Extract the (x, y) coordinate from the center of the cell holding the provided text.  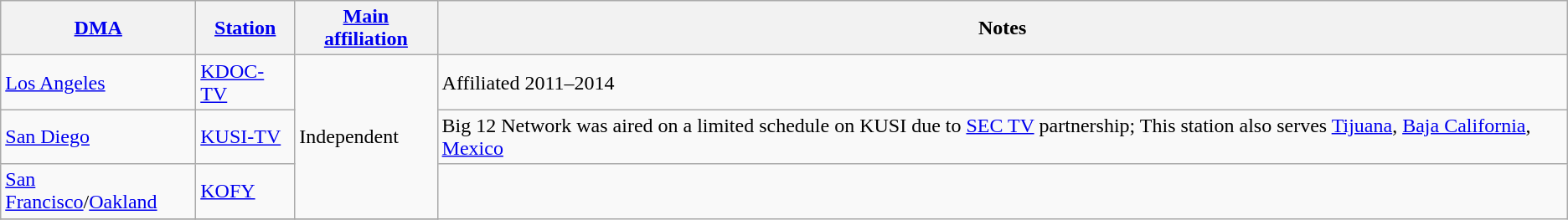
Independent (366, 137)
KUSI-TV (245, 137)
Affiliated 2011–2014 (1002, 82)
Big 12 Network was aired on a limited schedule on KUSI due to SEC TV partnership; This station also serves Tijuana, Baja California, Mexico (1002, 137)
Notes (1002, 28)
Station (245, 28)
KDOC-TV (245, 82)
San Diego (99, 137)
KOFY (245, 191)
San Francisco/Oakland (99, 191)
Los Angeles (99, 82)
DMA (99, 28)
Main affiliation (366, 28)
